For the text-containing cell, return its midpoint in [X, Y] coordinate format. 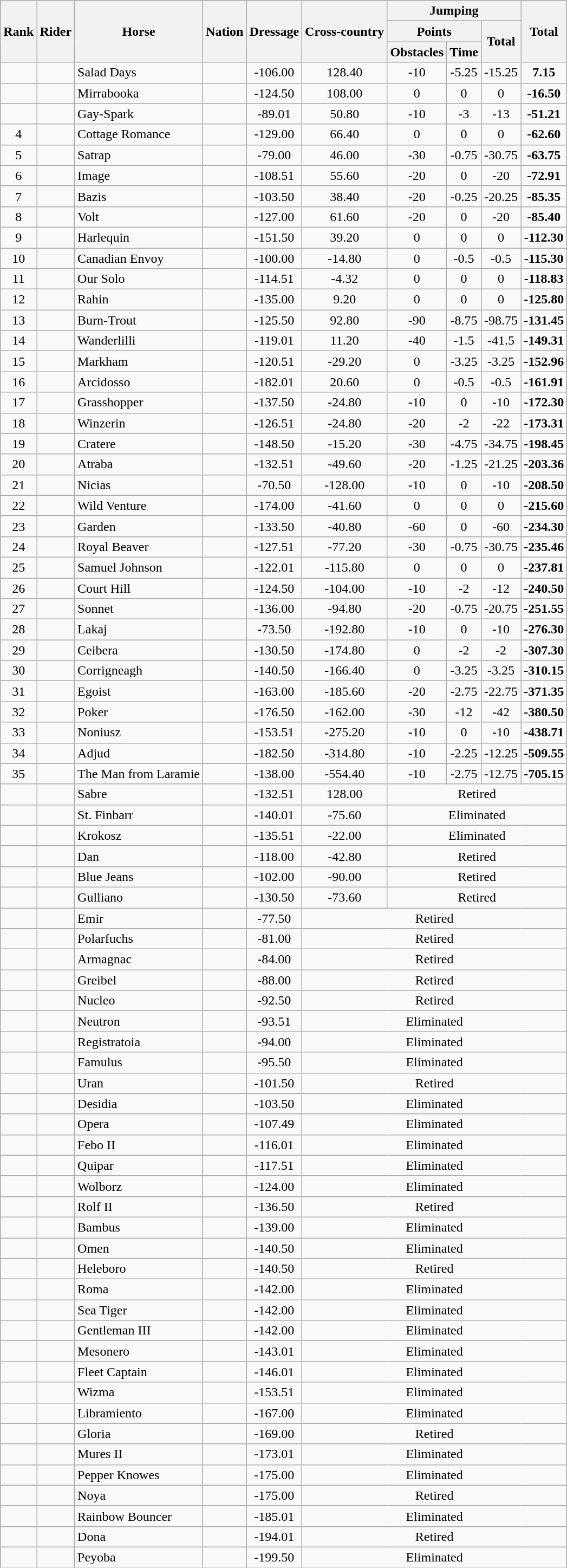
92.80 [344, 320]
-29.20 [344, 361]
-93.51 [274, 1021]
Rolf II [139, 1207]
-88.00 [274, 980]
-73.60 [344, 897]
Nation [225, 31]
Garden [139, 526]
-136.50 [274, 1207]
5 [18, 155]
Egoist [139, 691]
31 [18, 691]
-118.83 [544, 279]
-40 [417, 341]
Rank [18, 31]
24 [18, 547]
Dona [139, 1537]
-235.46 [544, 547]
6 [18, 176]
Winzerin [139, 423]
-139.00 [274, 1227]
Heleboro [139, 1269]
-237.81 [544, 567]
-22 [501, 423]
-129.00 [274, 134]
Harlequin [139, 237]
Neutron [139, 1021]
-16.50 [544, 93]
-115.80 [344, 567]
9.20 [344, 300]
Peyoba [139, 1557]
-438.71 [544, 733]
17 [18, 403]
-15.20 [344, 444]
61.60 [344, 217]
-122.01 [274, 567]
-162.00 [344, 712]
-143.01 [274, 1351]
20.60 [344, 382]
-5.25 [464, 73]
-149.31 [544, 341]
19 [18, 444]
Royal Beaver [139, 547]
-554.40 [344, 774]
Corrigneagh [139, 671]
-73.50 [274, 630]
Wild Venture [139, 506]
Rider [56, 31]
33 [18, 733]
Horse [139, 31]
-41.60 [344, 506]
-89.01 [274, 114]
-251.55 [544, 609]
-203.36 [544, 464]
-8.75 [464, 320]
-194.01 [274, 1537]
-92.50 [274, 1001]
-208.50 [544, 485]
-161.91 [544, 382]
-90.00 [344, 877]
Bambus [139, 1227]
Gentleman III [139, 1331]
Lakaj [139, 630]
Time [464, 52]
-41.5 [501, 341]
-106.00 [274, 73]
Cross-country [344, 31]
-0.25 [464, 196]
Dan [139, 856]
Samuel Johnson [139, 567]
-182.01 [274, 382]
Image [139, 176]
-114.51 [274, 279]
Krokosz [139, 835]
-125.80 [544, 300]
13 [18, 320]
Noniusz [139, 733]
-152.96 [544, 361]
-310.15 [544, 671]
-128.00 [344, 485]
-100.00 [274, 258]
Cottage Romance [139, 134]
12 [18, 300]
-15.25 [501, 73]
-42.80 [344, 856]
108.00 [344, 93]
Arcidosso [139, 382]
-62.60 [544, 134]
Adjud [139, 753]
-138.00 [274, 774]
11 [18, 279]
Omen [139, 1248]
Uran [139, 1083]
4 [18, 134]
-72.91 [544, 176]
-185.60 [344, 691]
-163.00 [274, 691]
-70.50 [274, 485]
50.80 [344, 114]
39.20 [344, 237]
-14.80 [344, 258]
Noya [139, 1495]
11.20 [344, 341]
55.60 [344, 176]
Jumping [454, 11]
Febo II [139, 1145]
-185.01 [274, 1516]
-135.51 [274, 835]
27 [18, 609]
-4.75 [464, 444]
-275.20 [344, 733]
-126.51 [274, 423]
Fleet Captain [139, 1372]
-21.25 [501, 464]
Canadian Envoy [139, 258]
-42 [501, 712]
Gloria [139, 1434]
14 [18, 341]
16 [18, 382]
Wolborz [139, 1186]
-4.32 [344, 279]
-173.31 [544, 423]
35 [18, 774]
-107.49 [274, 1124]
-116.01 [274, 1145]
-51.21 [544, 114]
Blue Jeans [139, 877]
-166.40 [344, 671]
Libramiento [139, 1413]
-95.50 [274, 1062]
-12.75 [501, 774]
Court Hill [139, 588]
-135.00 [274, 300]
46.00 [344, 155]
Nicias [139, 485]
Points [434, 31]
-22.75 [501, 691]
Atraba [139, 464]
Opera [139, 1124]
10 [18, 258]
-151.50 [274, 237]
Mures II [139, 1454]
-104.00 [344, 588]
Wanderlilli [139, 341]
Quipar [139, 1165]
-380.50 [544, 712]
-119.01 [274, 341]
-174.00 [274, 506]
-63.75 [544, 155]
-20.25 [501, 196]
-90 [417, 320]
-115.30 [544, 258]
-371.35 [544, 691]
Nucleo [139, 1001]
Satrap [139, 155]
-509.55 [544, 753]
-172.30 [544, 403]
Obstacles [417, 52]
Our Solo [139, 279]
Markham [139, 361]
Armagnac [139, 960]
Mesonero [139, 1351]
Poker [139, 712]
-112.30 [544, 237]
7.15 [544, 73]
-215.60 [544, 506]
Desidia [139, 1104]
-98.75 [501, 320]
28 [18, 630]
-173.01 [274, 1454]
-167.00 [274, 1413]
-12.25 [501, 753]
Rahin [139, 300]
Emir [139, 918]
Sabre [139, 794]
26 [18, 588]
Burn-Trout [139, 320]
-108.51 [274, 176]
Salad Days [139, 73]
-81.00 [274, 939]
32 [18, 712]
-102.00 [274, 877]
Mirrabooka [139, 93]
-22.00 [344, 835]
-34.75 [501, 444]
7 [18, 196]
Greibel [139, 980]
25 [18, 567]
29 [18, 650]
128.00 [344, 794]
-234.30 [544, 526]
-3 [464, 114]
-94.00 [274, 1042]
20 [18, 464]
Ceibera [139, 650]
-314.80 [344, 753]
30 [18, 671]
-176.50 [274, 712]
St. Finbarr [139, 815]
-118.00 [274, 856]
-84.00 [274, 960]
Gulliano [139, 897]
-101.50 [274, 1083]
-117.51 [274, 1165]
-136.00 [274, 609]
-137.50 [274, 403]
-125.50 [274, 320]
-20.75 [501, 609]
66.40 [344, 134]
-148.50 [274, 444]
9 [18, 237]
-1.25 [464, 464]
-133.50 [274, 526]
-120.51 [274, 361]
-240.50 [544, 588]
-199.50 [274, 1557]
Sea Tiger [139, 1310]
-77.50 [274, 918]
18 [18, 423]
Roma [139, 1290]
Registratoia [139, 1042]
21 [18, 485]
Dressage [274, 31]
-13 [501, 114]
-127.00 [274, 217]
-75.60 [344, 815]
-182.50 [274, 753]
-705.15 [544, 774]
-131.45 [544, 320]
The Man from Laramie [139, 774]
Sonnet [139, 609]
Famulus [139, 1062]
8 [18, 217]
-124.00 [274, 1186]
-85.40 [544, 217]
-85.35 [544, 196]
Pepper Knowes [139, 1475]
-140.01 [274, 815]
22 [18, 506]
128.40 [344, 73]
-276.30 [544, 630]
34 [18, 753]
Gay-Spark [139, 114]
-49.60 [344, 464]
-1.5 [464, 341]
-77.20 [344, 547]
Bazis [139, 196]
15 [18, 361]
-40.80 [344, 526]
-146.01 [274, 1372]
-198.45 [544, 444]
Wizma [139, 1392]
Polarfuchs [139, 939]
-127.51 [274, 547]
23 [18, 526]
38.40 [344, 196]
-94.80 [344, 609]
Cratere [139, 444]
-169.00 [274, 1434]
-307.30 [544, 650]
-79.00 [274, 155]
Volt [139, 217]
-2.25 [464, 753]
Rainbow Bouncer [139, 1516]
-174.80 [344, 650]
-192.80 [344, 630]
Grasshopper [139, 403]
